From the cell containing the given text, extract its center point as (X, Y) coordinate. 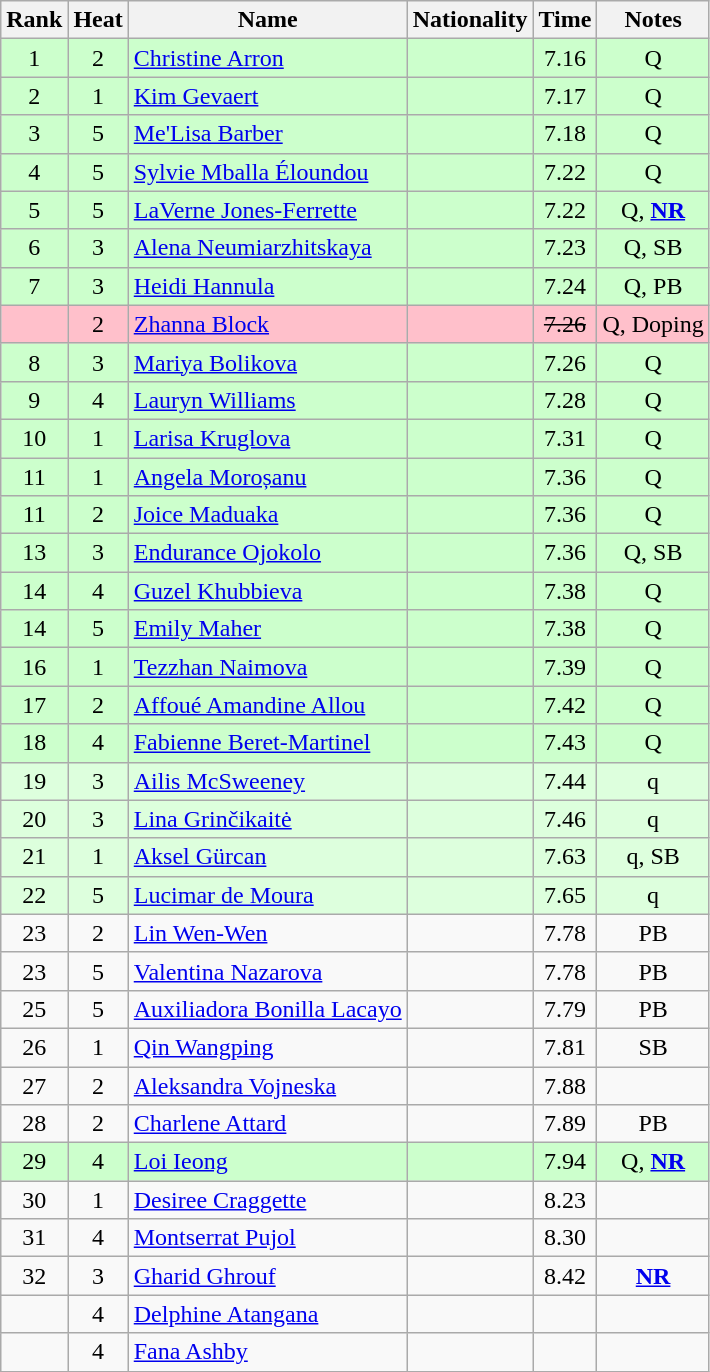
Ailis McSweeney (268, 781)
Rank (34, 20)
Alena Neumiarzhitskaya (268, 248)
31 (34, 1238)
7.31 (565, 438)
Tezzhan Naimova (268, 667)
9 (34, 400)
8.42 (565, 1276)
7.94 (565, 1162)
7.28 (565, 400)
26 (34, 1047)
Affoué Amandine Allou (268, 705)
22 (34, 895)
21 (34, 857)
7 (34, 286)
13 (34, 553)
NR (653, 1276)
7.16 (565, 58)
16 (34, 667)
Lucimar de Moura (268, 895)
Larisa Kruglova (268, 438)
7.81 (565, 1047)
Delphine Atangana (268, 1314)
Fana Ashby (268, 1352)
Zhanna Block (268, 324)
6 (34, 248)
7.18 (565, 134)
Aksel Gürcan (268, 857)
Aleksandra Vojneska (268, 1085)
20 (34, 819)
28 (34, 1124)
8.23 (565, 1200)
Heidi Hannula (268, 286)
Charlene Attard (268, 1124)
7.88 (565, 1085)
Mariya Bolikova (268, 362)
Qin Wangping (268, 1047)
32 (34, 1276)
Sylvie Mballa Éloundou (268, 172)
Guzel Khubbieva (268, 591)
Emily Maher (268, 629)
7.17 (565, 96)
Lin Wen-Wen (268, 933)
30 (34, 1200)
7.79 (565, 1009)
Endurance Ojokolo (268, 553)
17 (34, 705)
7.24 (565, 286)
Joice Maduaka (268, 515)
Me'Lisa Barber (268, 134)
7.39 (565, 667)
Heat (98, 20)
Desiree Craggette (268, 1200)
Fabienne Beret-Martinel (268, 743)
Kim Gevaert (268, 96)
Montserrat Pujol (268, 1238)
7.89 (565, 1124)
19 (34, 781)
Lina Grinčikaitė (268, 819)
7.43 (565, 743)
Valentina Nazarova (268, 971)
7.23 (565, 248)
LaVerne Jones-Ferrette (268, 210)
SB (653, 1047)
7.65 (565, 895)
Notes (653, 20)
Gharid Ghrouf (268, 1276)
25 (34, 1009)
Loi Ieong (268, 1162)
7.42 (565, 705)
Angela Moroșanu (268, 477)
Nationality (470, 20)
7.46 (565, 819)
Time (565, 20)
18 (34, 743)
Auxiliadora Bonilla Lacayo (268, 1009)
7.44 (565, 781)
q, SB (653, 857)
Christine Arron (268, 58)
Q, Doping (653, 324)
8 (34, 362)
29 (34, 1162)
27 (34, 1085)
8.30 (565, 1238)
Lauryn Williams (268, 400)
7.63 (565, 857)
Name (268, 20)
Q, PB (653, 286)
10 (34, 438)
